Return (X, Y) of the center of cell containing provided text 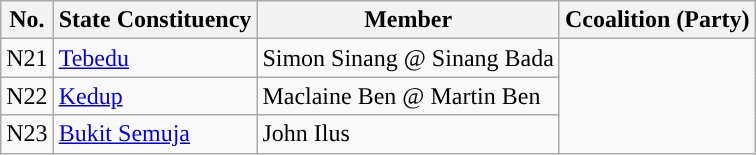
N21 (27, 58)
Simon Sinang @ Sinang Bada (408, 58)
N22 (27, 96)
Maclaine Ben @ Martin Ben (408, 96)
Bukit Semuja (155, 134)
No. (27, 20)
State Constituency (155, 20)
Ccoalition (Party) (657, 20)
Tebedu (155, 58)
N23 (27, 134)
Kedup (155, 96)
Member (408, 20)
John Ilus (408, 134)
